From the cell containing the given text, extract its center point as (X, Y) coordinate. 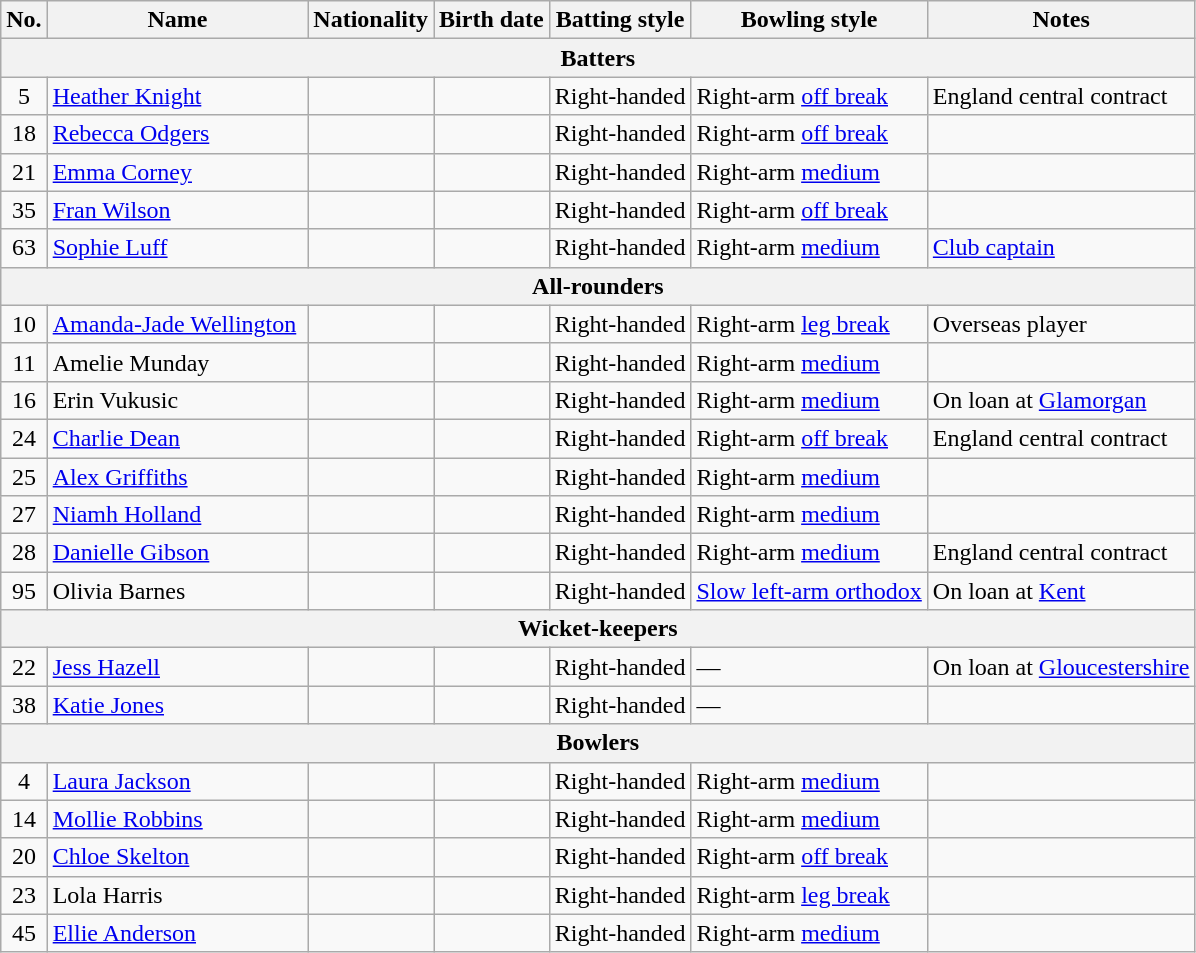
35 (24, 210)
Batting style (620, 20)
Batters (598, 58)
Slow left-arm orthodox (809, 591)
5 (24, 96)
18 (24, 134)
22 (24, 667)
Notes (1061, 20)
16 (24, 400)
Chloe Skelton (178, 857)
10 (24, 324)
Alex Griffiths (178, 477)
Katie Jones (178, 705)
Erin Vukusic (178, 400)
45 (24, 933)
Amanda-Jade Wellington (178, 324)
Charlie Dean (178, 438)
Lola Harris (178, 895)
21 (24, 172)
14 (24, 819)
Jess Hazell (178, 667)
Niamh Holland (178, 515)
11 (24, 362)
All-rounders (598, 286)
38 (24, 705)
Fran Wilson (178, 210)
4 (24, 781)
Emma Corney (178, 172)
Mollie Robbins (178, 819)
Rebecca Odgers (178, 134)
Sophie Luff (178, 248)
Danielle Gibson (178, 553)
95 (24, 591)
On loan at Gloucestershire (1061, 667)
20 (24, 857)
24 (24, 438)
No. (24, 20)
Wicket-keepers (598, 629)
Ellie Anderson (178, 933)
27 (24, 515)
Birth date (492, 20)
Bowlers (598, 743)
Nationality (371, 20)
On loan at Glamorgan (1061, 400)
28 (24, 553)
On loan at Kent (1061, 591)
Overseas player (1061, 324)
Amelie Munday (178, 362)
Name (178, 20)
Olivia Barnes (178, 591)
Club captain (1061, 248)
Laura Jackson (178, 781)
63 (24, 248)
25 (24, 477)
23 (24, 895)
Bowling style (809, 20)
Heather Knight (178, 96)
